Find where the given text appears and provide that cell's center as (X, Y) coordinate. 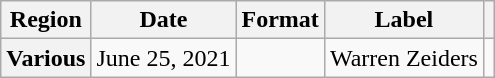
Format (280, 20)
Date (164, 20)
Various (46, 58)
Region (46, 20)
Label (404, 20)
June 25, 2021 (164, 58)
Warren Zeiders (404, 58)
